From the cell containing the given text, extract its center point as (X, Y) coordinate. 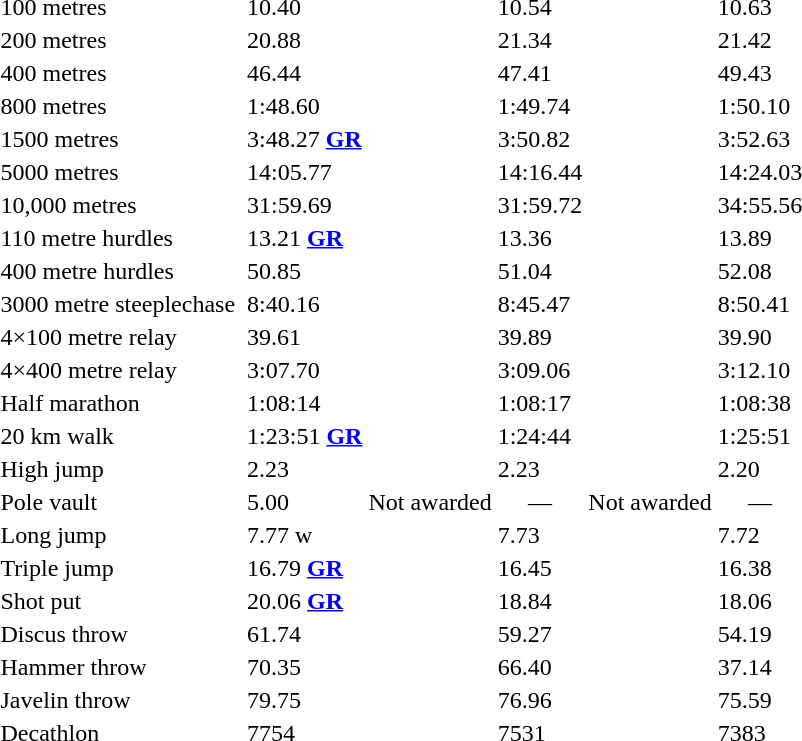
1:23:51 GR (305, 436)
14:05.77 (305, 172)
1:08:14 (305, 403)
39.61 (305, 337)
20.06 GR (305, 601)
7.77 w (305, 535)
— (540, 502)
70.35 (305, 667)
39.89 (540, 337)
47.41 (540, 73)
1:48.60 (305, 106)
21.34 (540, 40)
1:08:17 (540, 403)
8:40.16 (305, 304)
5.00 (305, 502)
1:49.74 (540, 106)
3:07.70 (305, 370)
50.85 (305, 271)
51.04 (540, 271)
16.45 (540, 568)
20.88 (305, 40)
13.36 (540, 238)
3:48.27 GR (305, 139)
18.84 (540, 601)
3:50.82 (540, 139)
7.73 (540, 535)
31:59.69 (305, 205)
66.40 (540, 667)
13.21 GR (305, 238)
16.79 GR (305, 568)
79.75 (305, 700)
76.96 (540, 700)
8:45.47 (540, 304)
61.74 (305, 634)
46.44 (305, 73)
1:24:44 (540, 436)
14:16.44 (540, 172)
3:09.06 (540, 370)
59.27 (540, 634)
31:59.72 (540, 205)
